Output the [X, Y] coordinate of the center of the cell containing the given text.  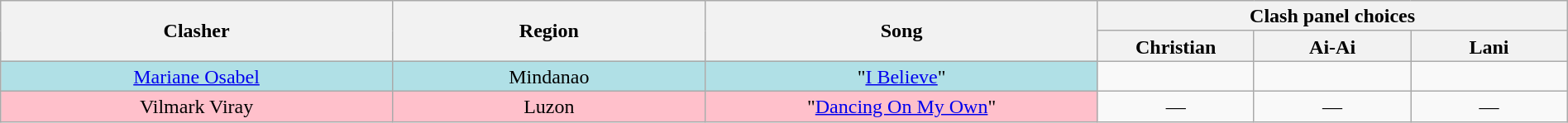
"Dancing On My Own" [901, 106]
"I Believe" [901, 76]
Song [901, 31]
Ai-Ai [1331, 46]
Mindanao [549, 76]
Christian [1176, 46]
Region [549, 31]
Lani [1489, 46]
Vilmark Viray [197, 106]
Mariane Osabel [197, 76]
Clash panel choices [1332, 17]
Clasher [197, 31]
Luzon [549, 106]
